Provide the [x, y] coordinate of the cell's center where the given text is located.  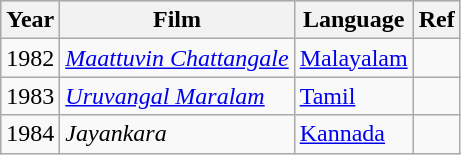
1983 [30, 96]
Maattuvin Chattangale [177, 58]
Tamil [354, 96]
Jayankara [177, 134]
Ref [436, 20]
Year [30, 20]
1984 [30, 134]
1982 [30, 58]
Film [177, 20]
Uruvangal Maralam [177, 96]
Language [354, 20]
Kannada [354, 134]
Malayalam [354, 58]
